Locate the cell with the specified text and output its [X, Y] center coordinate. 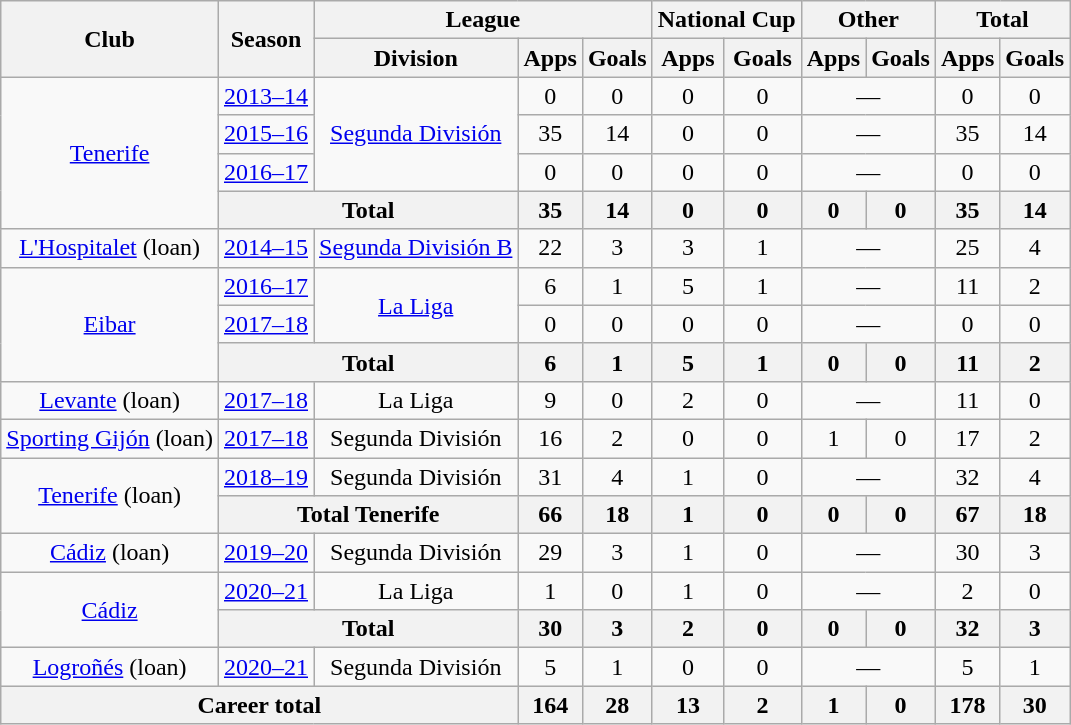
2014–15 [266, 248]
L'Hospitalet (loan) [110, 248]
Division [416, 58]
Career total [260, 705]
2018–19 [266, 477]
9 [550, 400]
2019–20 [266, 553]
Cádiz (loan) [110, 553]
Cádiz [110, 610]
28 [617, 705]
16 [550, 438]
66 [550, 515]
164 [550, 705]
Tenerife [110, 153]
Season [266, 39]
13 [688, 705]
Other [868, 20]
Tenerife (loan) [110, 496]
Levante (loan) [110, 400]
178 [967, 705]
31 [550, 477]
Sporting Gijón (loan) [110, 438]
67 [967, 515]
Logroñés (loan) [110, 667]
2015–16 [266, 134]
29 [550, 553]
National Cup [726, 20]
Segunda División B [416, 248]
22 [550, 248]
17 [967, 438]
Eibar [110, 324]
2013–14 [266, 96]
25 [967, 248]
Club [110, 39]
League [484, 20]
Total Tenerife [368, 515]
